Return the (x, y) coordinate for the center point of the cell that contains the specified text.  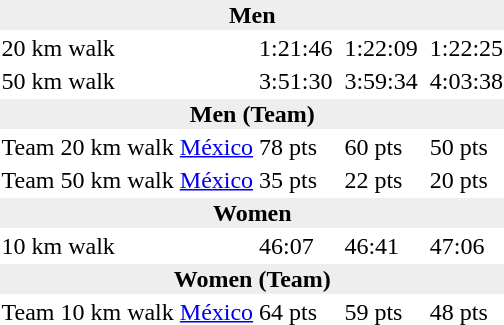
1:22:25 (466, 48)
50 km walk (88, 81)
4:03:38 (466, 81)
60 pts (381, 147)
1:21:46 (296, 48)
35 pts (296, 180)
Team 50 km walk (88, 180)
1:22:09 (381, 48)
3:51:30 (296, 81)
Team 20 km walk (88, 147)
10 km walk (88, 246)
3:59:34 (381, 81)
47:06 (466, 246)
22 pts (381, 180)
20 pts (466, 180)
46:07 (296, 246)
50 pts (466, 147)
78 pts (296, 147)
46:41 (381, 246)
20 km walk (88, 48)
